Extract the [X, Y] coordinate from the center of the cell holding the provided text.  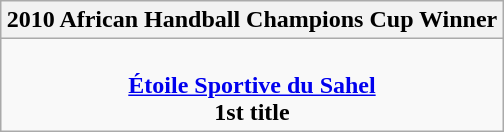
Étoile Sportive du Sahel1st title [252, 85]
2010 African Handball Champions Cup Winner [252, 20]
